Provide the [x, y] coordinate of the cell's center where the given text is located.  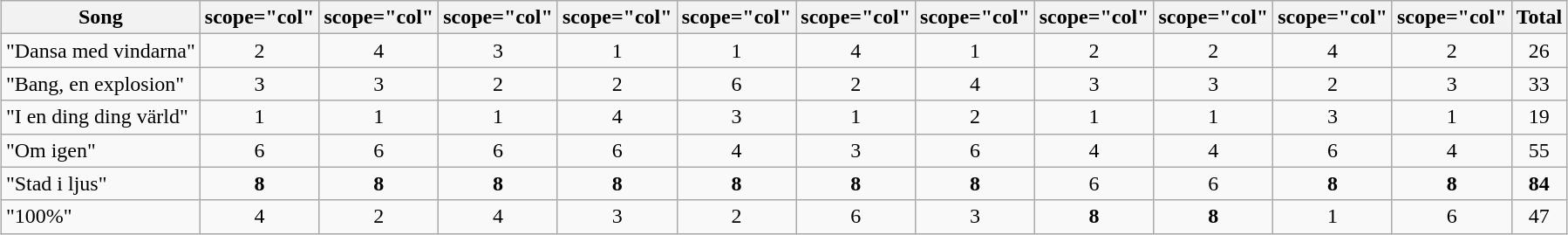
19 [1539, 117]
55 [1539, 150]
"100%" [100, 217]
84 [1539, 183]
"Dansa med vindarna" [100, 51]
47 [1539, 217]
Total [1539, 17]
Song [100, 17]
"Bang, en explosion" [100, 84]
"I en ding ding värld" [100, 117]
33 [1539, 84]
26 [1539, 51]
"Stad i ljus" [100, 183]
"Om igen" [100, 150]
